Return the [x, y] coordinate for the center point of the cell that contains the specified text.  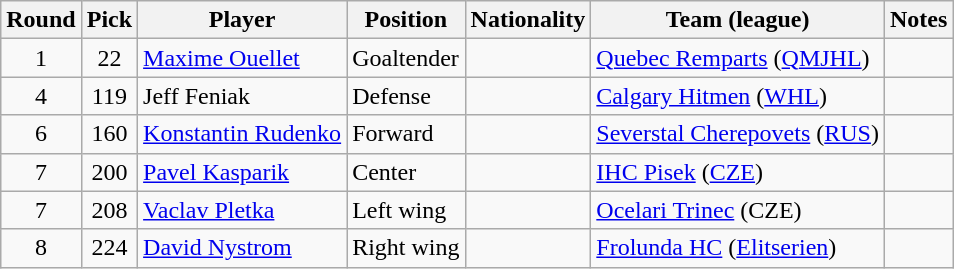
Team (league) [738, 20]
Forward [406, 134]
Defense [406, 96]
Position [406, 20]
200 [109, 172]
Nationality [528, 20]
Right wing [406, 248]
119 [109, 96]
Left wing [406, 210]
224 [109, 248]
Jeff Feniak [242, 96]
8 [41, 248]
208 [109, 210]
Notes [918, 20]
David Nystrom [242, 248]
Severstal Cherepovets (RUS) [738, 134]
Vaclav Pletka [242, 210]
Pavel Kasparik [242, 172]
IHC Pisek (CZE) [738, 172]
Frolunda HC (Elitserien) [738, 248]
22 [109, 58]
Player [242, 20]
1 [41, 58]
Round [41, 20]
Goaltender [406, 58]
Maxime Ouellet [242, 58]
6 [41, 134]
Ocelari Trinec (CZE) [738, 210]
Pick [109, 20]
160 [109, 134]
4 [41, 96]
Calgary Hitmen (WHL) [738, 96]
Quebec Remparts (QMJHL) [738, 58]
Konstantin Rudenko [242, 134]
Center [406, 172]
